Pinpoint the cell where the given text exists, returning its [x, y] midpoint coordinate. 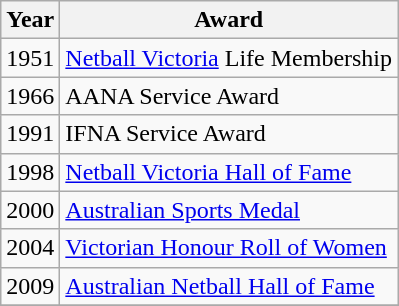
Australian Netball Hall of Fame [229, 286]
Victorian Honour Roll of Women [229, 248]
2004 [30, 248]
AANA Service Award [229, 96]
Netball Victoria Life Membership [229, 58]
Netball Victoria Hall of Fame [229, 172]
1991 [30, 134]
Award [229, 20]
1966 [30, 96]
Year [30, 20]
Australian Sports Medal [229, 210]
IFNA Service Award [229, 134]
1951 [30, 58]
2009 [30, 286]
1998 [30, 172]
2000 [30, 210]
